Provide the [X, Y] coordinate of the cell's center where the given text is located.  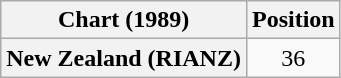
36 [293, 58]
New Zealand (RIANZ) [124, 58]
Chart (1989) [124, 20]
Position [293, 20]
